Pinpoint the cell where the given text exists, returning its [x, y] midpoint coordinate. 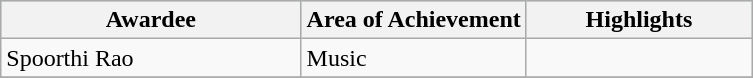
Awardee [151, 20]
Area of Achievement [414, 20]
Spoorthi Rao [151, 58]
Music [414, 58]
Highlights [638, 20]
